Return (x, y) of the center of cell containing provided text 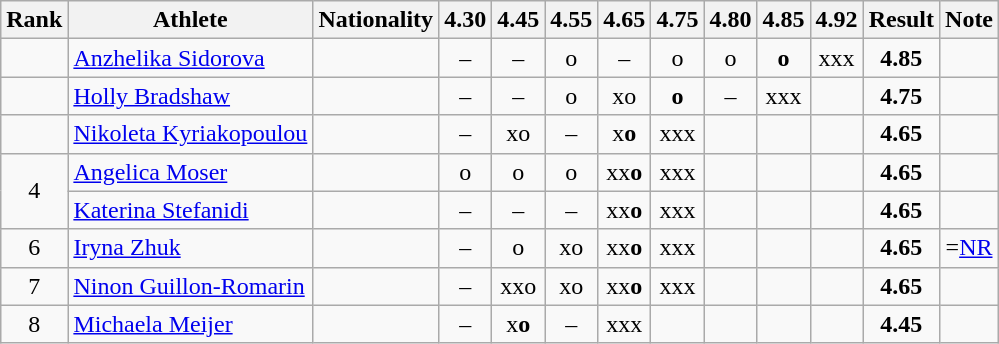
7 (34, 286)
4.80 (730, 20)
Note (970, 20)
Rank (34, 20)
=NR (970, 248)
4.30 (466, 20)
Michaela Meijer (190, 324)
6 (34, 248)
4.55 (572, 20)
Result (901, 20)
4.92 (836, 20)
Katerina Stefanidi (190, 210)
Nationality (376, 20)
4 (34, 191)
Holly Bradshaw (190, 96)
Angelica Moser (190, 172)
Iryna Zhuk (190, 248)
Nikoleta Kyriakopoulou (190, 134)
8 (34, 324)
Anzhelika Sidorova (190, 58)
Athlete (190, 20)
Ninon Guillon-Romarin (190, 286)
